Identify which cell holds the provided text, then report its (x, y) central coordinate. 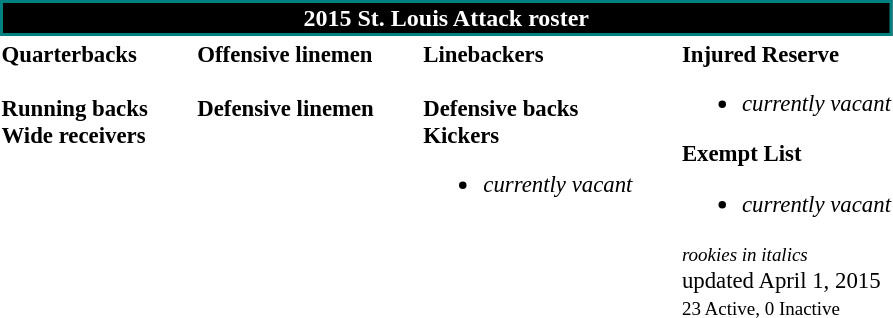
2015 St. Louis Attack roster (446, 18)
